Output the (x, y) coordinate of the center of the cell containing the given text.  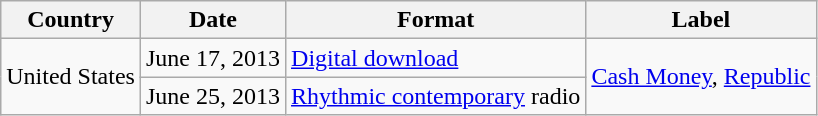
United States (71, 77)
Label (701, 20)
Rhythmic contemporary radio (436, 96)
Date (212, 20)
June 25, 2013 (212, 96)
Country (71, 20)
June 17, 2013 (212, 58)
Digital download (436, 58)
Cash Money, Republic (701, 77)
Format (436, 20)
